From the cell containing the given text, extract its center point as [X, Y] coordinate. 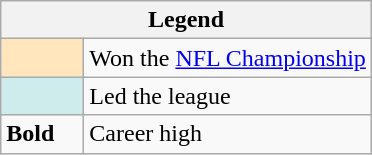
Won the NFL Championship [228, 58]
Led the league [228, 96]
Legend [186, 20]
Bold [42, 134]
Career high [228, 134]
